Identify which cell holds the provided text, then report its [X, Y] central coordinate. 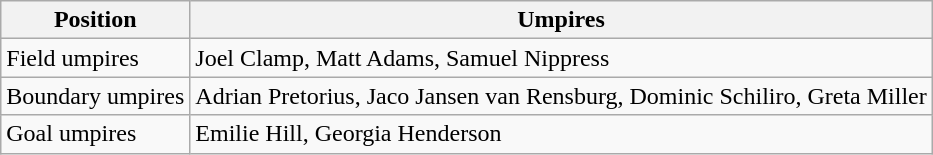
Adrian Pretorius, Jaco Jansen van Rensburg, Dominic Schiliro, Greta Miller [561, 96]
Emilie Hill, Georgia Henderson [561, 134]
Goal umpires [96, 134]
Umpires [561, 20]
Joel Clamp, Matt Adams, Samuel Nippress [561, 58]
Position [96, 20]
Field umpires [96, 58]
Boundary umpires [96, 96]
